Search for the cell housing the specified text and yield its [X, Y] center coordinate. 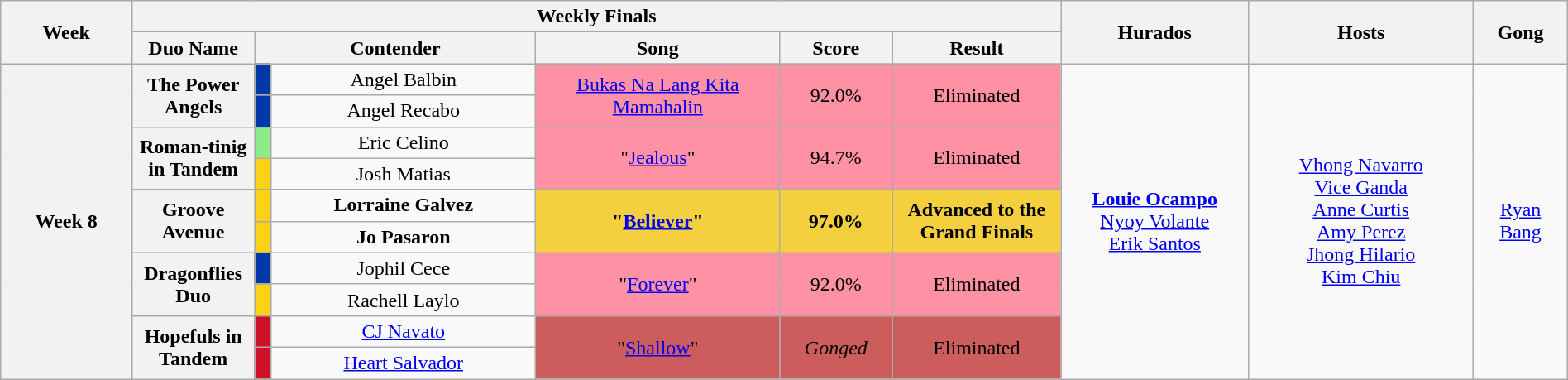
Jo Pasaron [404, 237]
Ryan Bang [1521, 222]
Jophil Cece [404, 268]
Hurados [1154, 32]
Week 8 [66, 222]
"Jealous" [658, 158]
97.0% [836, 221]
Bukas Na Lang Kita Mamahalin [658, 95]
Dragonflies Duo [193, 284]
Heart Salvador [404, 363]
Vhong NavarroVice GandaAnne CurtisAmy PerezJhong HilarioKim Chiu [1361, 222]
Week [66, 32]
Angel Balbin [404, 79]
The Power Angels [193, 95]
"Shallow" [658, 347]
"Forever" [658, 284]
Josh Matias [404, 174]
Duo Name [193, 48]
Gonged [836, 347]
Song [658, 48]
"Believer" [658, 221]
94.7% [836, 158]
Result [977, 48]
Eric Celino [404, 142]
Louie OcampoNyoy VolanteErik Santos [1154, 222]
Angel Recabo [404, 111]
Advanced to the Grand Finals [977, 221]
Hosts [1361, 32]
Groove Avenue [193, 221]
Contender [395, 48]
Hopefuls in Tandem [193, 347]
Weekly Finals [595, 17]
Rachell Laylo [404, 300]
CJ Navato [404, 331]
Lorraine Galvez [404, 205]
Score [836, 48]
Gong [1521, 32]
Roman-tinig in Tandem [193, 158]
